Return (x, y) of the center of cell containing provided text 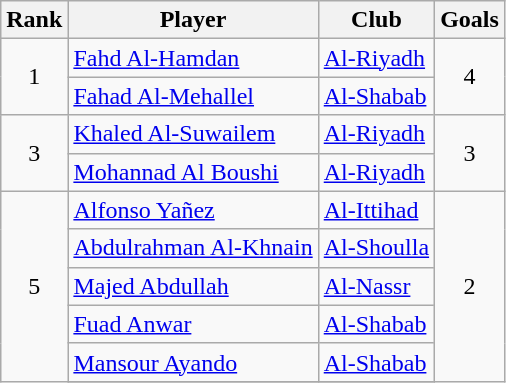
Fahd Al-Hamdan (193, 58)
2 (470, 286)
Fahad Al-Mehallel (193, 96)
Mansour Ayando (193, 362)
Al-Ittihad (376, 210)
Mohannad Al Boushi (193, 172)
Rank (34, 20)
Majed Abdullah (193, 286)
Khaled Al-Suwailem (193, 134)
5 (34, 286)
1 (34, 77)
Alfonso Yañez (193, 210)
Fuad Anwar (193, 324)
Al-Shoulla (376, 248)
Player (193, 20)
Al-Nassr (376, 286)
Abdulrahman Al-Khnain (193, 248)
Club (376, 20)
4 (470, 77)
Goals (470, 20)
